Determine the [x, y] coordinate at the center of the cell enclosing the given text.  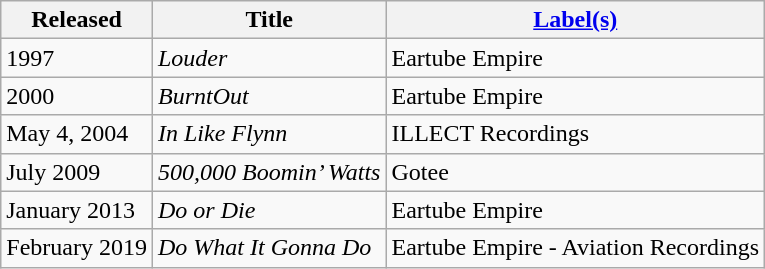
500,000 Boomin’ Watts [269, 172]
Gotee [576, 172]
May 4, 2004 [77, 134]
In Like Flynn [269, 134]
1997 [77, 58]
January 2013 [77, 210]
Label(s) [576, 20]
July 2009 [77, 172]
Do What It Gonna Do [269, 248]
ILLECT Recordings [576, 134]
Released [77, 20]
February 2019 [77, 248]
BurntOut [269, 96]
2000 [77, 96]
Eartube Empire - Aviation Recordings [576, 248]
Title [269, 20]
Louder [269, 58]
Do or Die [269, 210]
